Search for the cell housing the specified text and yield its [x, y] center coordinate. 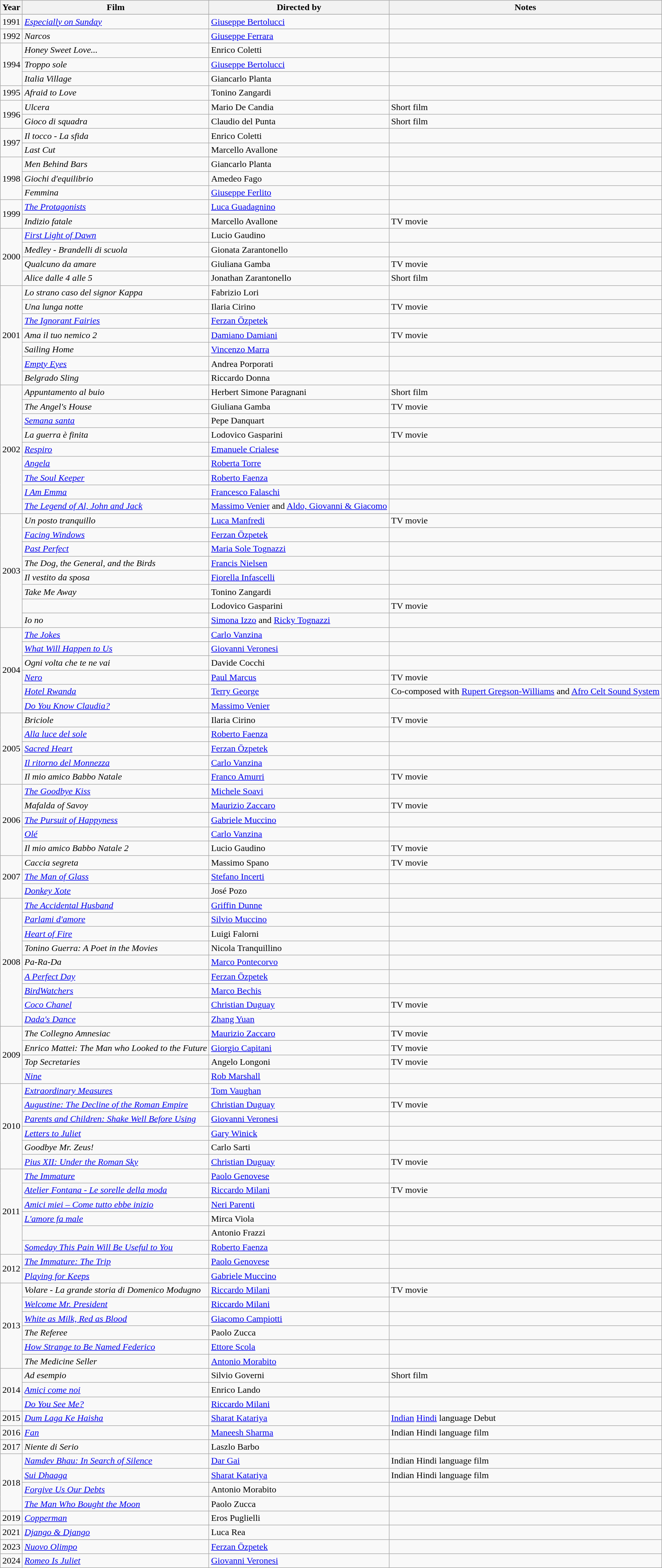
Pa-Ra-Da [116, 962]
Afraid to Love [116, 93]
Luca Rea [299, 1532]
Il mio amico Babbo Natale 2 [116, 848]
Romeo Is Juliet [116, 1561]
Honey Sweet Love... [116, 50]
2012 [11, 1268]
The Ignorant Fairies [116, 321]
2010 [11, 1126]
Mirca Viola [299, 1219]
First Light of Dawn [116, 235]
Directed by [299, 7]
Augustine: The Decline of the Roman Empire [116, 1105]
The Man Who Bought the Moon [116, 1504]
Giochi d'equilibrio [116, 179]
Empty Eyes [116, 364]
Claudio del Punta [299, 121]
2019 [11, 1518]
The Man of Glass [116, 877]
Olé [116, 834]
Enrico Mattei: The Man who Looked to the Future [116, 1048]
The Immature [116, 1176]
Terry George [299, 692]
Semana santa [116, 421]
Silvio Muccino [299, 920]
Antonio Frazzi [299, 1233]
Mario De Candia [299, 107]
2016 [11, 1432]
Narcos [116, 36]
Coco Chanel [116, 1005]
Forgive Us Our Debts [116, 1489]
Francesco Falaschi [299, 492]
Namdev Bhau: In Search of Silence [116, 1461]
Ad esempio [116, 1376]
Laszlo Barbo [299, 1447]
Fabrizio Lori [299, 292]
Dar Gai [299, 1461]
Massimo Venier and Aldo, Giovanni & Giacomo [299, 506]
Luigi Falorni [299, 934]
Briciole [116, 720]
Marco Pontecorvo [299, 962]
Alice dalle 4 alle 5 [116, 278]
Massimo Venier [299, 706]
Franco Amurri [299, 777]
Nuovo Olimpo [116, 1547]
Goodbye Mr. Zeus! [116, 1148]
1991 [11, 22]
José Pozo [299, 891]
Stefano Incerti [299, 877]
Michele Soavi [299, 791]
Do You See Me? [116, 1404]
Zhang Yuan [299, 1019]
Ulcera [116, 107]
Il ritorno del Monnezza [116, 763]
Io no [116, 620]
The Jokes [116, 635]
Ogni volta che te ne vai [116, 663]
The Collegno Amnesiac [116, 1033]
The Medicine Seller [116, 1361]
Enrico Lando [299, 1390]
Carlo Sarti [299, 1148]
2004 [11, 670]
1992 [11, 36]
Luca Manfredi [299, 520]
Notes [525, 7]
Men Behind Bars [116, 164]
A Perfect Day [116, 976]
2018 [11, 1482]
Gary Winick [299, 1133]
Simona Izzo and Ricky Tognazzi [299, 620]
Year [11, 7]
The Protagonists [116, 207]
Pepe Danquart [299, 421]
Dada's Dance [116, 1019]
Hotel Rwanda [116, 692]
The Soul Keeper [116, 478]
The Immature: The Trip [116, 1261]
Qualcuno da amare [116, 264]
Film [116, 7]
Donkey Xote [116, 891]
Jonathan Zarantonello [299, 278]
Emanuele Crialese [299, 449]
Especially on Sunday [116, 22]
1994 [11, 64]
Rob Marshall [299, 1076]
Giuseppe Ferlito [299, 193]
Playing for Keeps [116, 1276]
Francis Nielsen [299, 563]
2024 [11, 1561]
Dum Laga Ke Haisha [116, 1418]
Copperman [116, 1518]
Sui Dhaaga [116, 1475]
Ettore Scola [299, 1347]
Roberta Torre [299, 464]
Silvio Governi [299, 1376]
Massimo Spano [299, 862]
The Goodbye Kiss [116, 791]
1997 [11, 143]
Gionata Zarantonello [299, 250]
Giorgio Capitani [299, 1048]
Gioco di squadra [116, 121]
Amici come noi [116, 1390]
Someday This Pain Will Be Useful to You [116, 1247]
Angelo Longoni [299, 1062]
2001 [11, 335]
Amici miei – Come tutto ebbe inizio [116, 1204]
2021 [11, 1532]
Una lunga notte [116, 307]
Take Me Away [116, 592]
Griffin Dunne [299, 905]
Top Secretaries [116, 1062]
The Angel's House [116, 406]
Lo strano caso del signor Kappa [116, 292]
Mafalda of Savoy [116, 805]
Fan [116, 1432]
BirdWatchers [116, 991]
2000 [11, 257]
2015 [11, 1418]
Maneesh Sharma [299, 1432]
The Dog, the General, and the Birds [116, 563]
Atelier Fontana - Le sorelle della moda [116, 1190]
Do You Know Claudia? [116, 706]
Italia Village [116, 79]
Vincenzo Marra [299, 349]
Eros Puglielli [299, 1518]
Damiano Damiani [299, 335]
Indizio fatale [116, 221]
Amedeo Fago [299, 179]
2023 [11, 1547]
Tom Vaughan [299, 1091]
L'amore fa male [116, 1219]
Niente di Serio [116, 1447]
What Will Happen to Us [116, 649]
2008 [11, 962]
Troppo sole [116, 64]
Indian Hindi language Debut [525, 1418]
Fiorella Infascelli [299, 577]
The Accidental Husband [116, 905]
Pius XII: Under the Roman Sky [116, 1162]
Caccia segreta [116, 862]
Sailing Home [116, 349]
2006 [11, 820]
How Strange to Be Named Federico [116, 1347]
2007 [11, 876]
The Pursuit of Happyness [116, 820]
Letters to Juliet [116, 1133]
1995 [11, 93]
Parlami d'amore [116, 920]
Last Cut [116, 150]
1999 [11, 214]
Andrea Porporati [299, 364]
The Referee [116, 1333]
Herbert Simone Paragnani [299, 392]
Neri Parenti [299, 1204]
Il mio amico Babbo Natale [116, 777]
Il tocco - La sfida [116, 136]
Tonino Guerra: A Poet in the Movies [116, 948]
Volare - La grande storia di Domenico Modugno [116, 1290]
Maria Sole Tognazzi [299, 549]
Parents and Children: Shake Well Before Using [116, 1119]
Alla luce del sole [116, 734]
Nine [116, 1076]
Riccardo Donna [299, 378]
Paul Marcus [299, 677]
Facing Windows [116, 535]
2011 [11, 1212]
2002 [11, 449]
Medley - Brandelli di scuola [116, 250]
Il vestito da sposa [116, 577]
2014 [11, 1390]
Co-composed with Rupert Gregson-Williams and Afro Celt Sound System [525, 692]
White as Milk, Red as Blood [116, 1318]
Respiro [116, 449]
Appuntamento al buio [116, 392]
Ama il tuo nemico 2 [116, 335]
Past Perfect [116, 549]
La guerra è finita [116, 435]
Extraordinary Measures [116, 1091]
Nicola Tranquillino [299, 948]
Django & Django [116, 1532]
Un posto tranquillo [116, 520]
Marco Bechis [299, 991]
I Am Emma [116, 492]
The Legend of Al, John and Jack [116, 506]
2017 [11, 1447]
Welcome Mr. President [116, 1304]
Heart of Fire [116, 934]
Angela [116, 464]
Davide Cocchi [299, 663]
2003 [11, 570]
Sacred Heart [116, 748]
Giacomo Campiotti [299, 1318]
Giuseppe Ferrara [299, 36]
Luca Guadagnino [299, 207]
2013 [11, 1325]
1996 [11, 114]
Nero [116, 677]
Belgrado Sling [116, 378]
1998 [11, 178]
2009 [11, 1055]
2005 [11, 748]
Femmina [116, 193]
